Detect which cell encompasses the target text, then output its (X, Y) center coordinate. 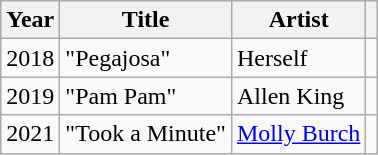
Molly Burch (298, 134)
"Pam Pam" (146, 96)
"Took a Minute" (146, 134)
Allen King (298, 96)
2018 (30, 58)
Artist (298, 20)
Title (146, 20)
Herself (298, 58)
2021 (30, 134)
Year (30, 20)
"Pegajosa" (146, 58)
2019 (30, 96)
